Return the (X, Y) coordinate for the center point of the cell that contains the specified text.  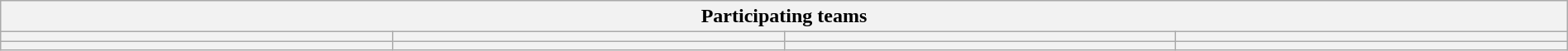
Participating teams (784, 16)
